Locate the cell with the specified text and output its (X, Y) center coordinate. 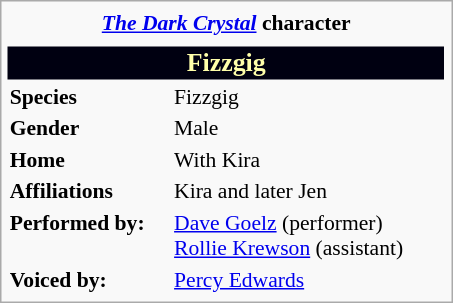
Male (309, 128)
Species (88, 96)
Dave Goelz (performer)Rollie Krewson (assistant) (309, 235)
With Kira (309, 159)
Kira and later Jen (309, 191)
Performed by: (88, 235)
The Dark Crystal character (226, 23)
Voiced by: (88, 279)
Affiliations (88, 191)
Home (88, 159)
Gender (88, 128)
Percy Edwards (309, 279)
